Determine the [x, y] coordinate at the center of the cell enclosing the given text.  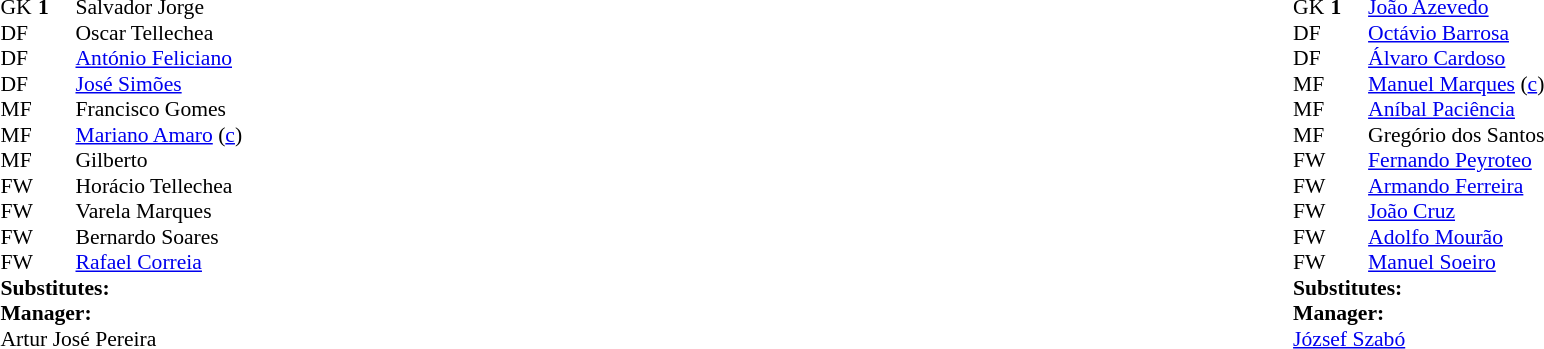
Bernardo Soares [160, 237]
João Cruz [1456, 211]
Mariano Amaro (c) [160, 135]
José Simões [160, 84]
Gilberto [160, 161]
Octávio Barrosa [1456, 33]
Gregório dos Santos [1456, 135]
Francisco Gomes [160, 109]
Armando Ferreira [1456, 186]
Manuel Marques (c) [1456, 84]
Rafael Correia [160, 263]
Manuel Soeiro [1456, 263]
Álvaro Cardoso [1456, 59]
Oscar Tellechea [160, 33]
Horácio Tellechea [160, 186]
Fernando Peyroteo [1456, 161]
Aníbal Paciência [1456, 109]
Varela Marques [160, 211]
Adolfo Mourão [1456, 237]
António Feliciano [160, 59]
